Find where the given text appears and provide that cell's center as (x, y) coordinate. 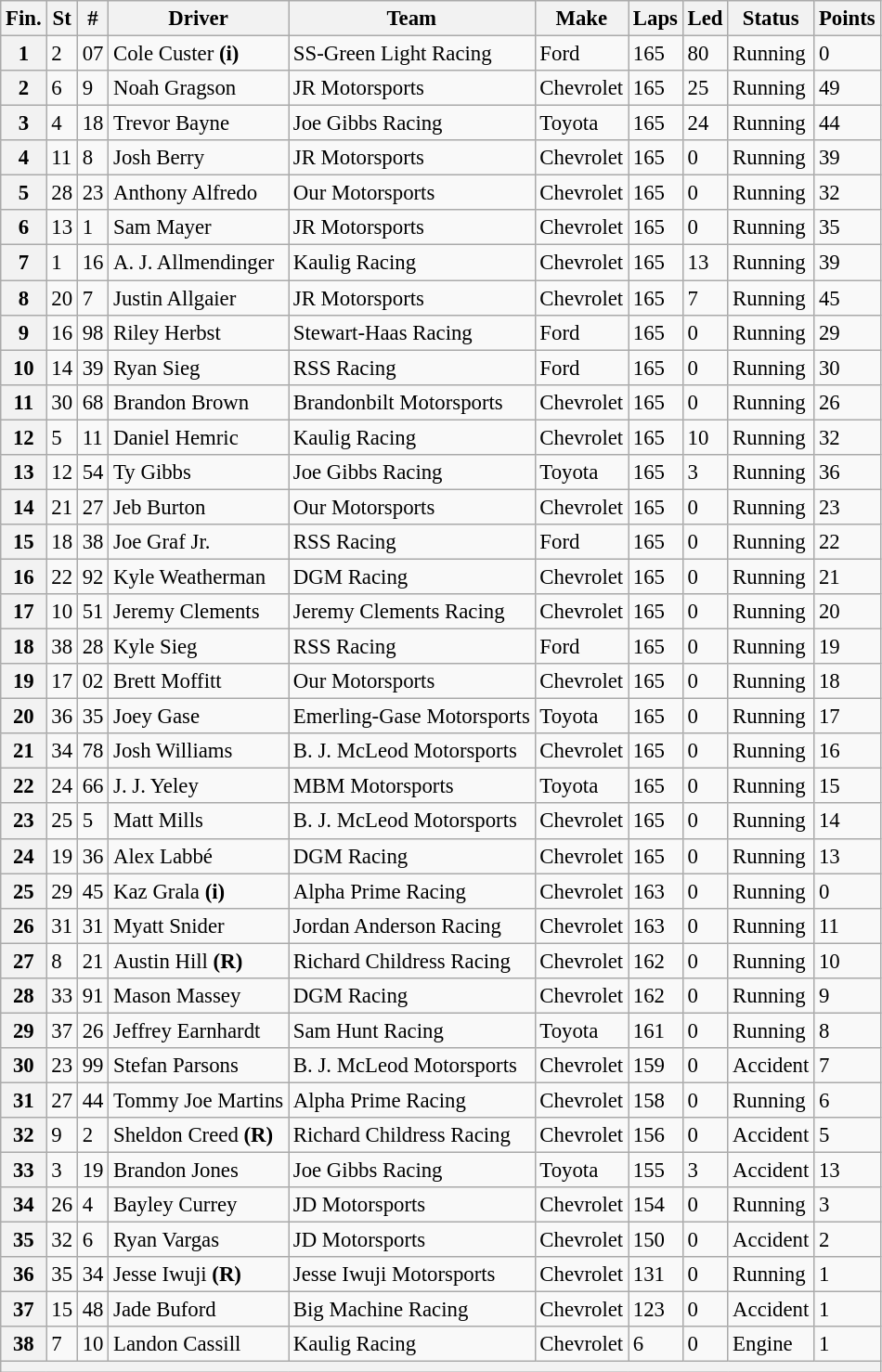
Tommy Joe Martins (199, 1100)
Ryan Sieg (199, 368)
92 (93, 576)
Mason Massey (199, 996)
Jade Buford (199, 1310)
Sam Hunt Racing (411, 1030)
Driver (199, 19)
Austin Hill (R) (199, 961)
Sheldon Creed (R) (199, 1135)
48 (93, 1310)
Kyle Sieg (199, 647)
155 (655, 1171)
J. J. Yeley (199, 786)
Bayley Currey (199, 1205)
Anthony Alfredo (199, 193)
Matt Mills (199, 822)
Brandonbilt Motorsports (411, 402)
98 (93, 332)
123 (655, 1310)
Kaz Grala (i) (199, 891)
A. J. Allmendinger (199, 263)
Led (706, 19)
Brett Moffitt (199, 681)
150 (655, 1240)
Stefan Parsons (199, 1066)
78 (93, 751)
Cole Custer (i) (199, 54)
Stewart-Haas Racing (411, 332)
Engine (771, 1345)
Josh Williams (199, 751)
154 (655, 1205)
Josh Berry (199, 158)
Brandon Jones (199, 1171)
Brandon Brown (199, 402)
66 (93, 786)
49 (847, 88)
158 (655, 1100)
Trevor Bayne (199, 123)
Make (581, 19)
Jeffrey Earnhardt (199, 1030)
Sam Mayer (199, 227)
Riley Herbst (199, 332)
Jesse Iwuji (R) (199, 1275)
SS-Green Light Racing (411, 54)
Jeremy Clements Racing (411, 612)
Team (411, 19)
07 (93, 54)
Jeb Burton (199, 507)
Big Machine Racing (411, 1310)
Kyle Weatherman (199, 576)
Myatt Snider (199, 925)
Laps (655, 19)
Fin. (24, 19)
54 (93, 472)
51 (93, 612)
Status (771, 19)
Ryan Vargas (199, 1240)
02 (93, 681)
99 (93, 1066)
Emerling-Gase Motorsports (411, 717)
131 (655, 1275)
Noah Gragson (199, 88)
159 (655, 1066)
MBM Motorsports (411, 786)
Jordan Anderson Racing (411, 925)
# (93, 19)
80 (706, 54)
Joey Gase (199, 717)
Landon Cassill (199, 1345)
Jeremy Clements (199, 612)
Ty Gibbs (199, 472)
Jesse Iwuji Motorsports (411, 1275)
161 (655, 1030)
Points (847, 19)
156 (655, 1135)
Daniel Hemric (199, 437)
Joe Graf Jr. (199, 542)
St (61, 19)
Justin Allgaier (199, 298)
Alex Labbé (199, 856)
91 (93, 996)
68 (93, 402)
